Pinpoint the cell where the given text exists, returning its [X, Y] midpoint coordinate. 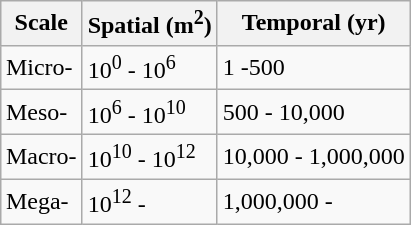
100 - 106 [150, 68]
1,000,000 - [314, 202]
10,000 - 1,000,000 [314, 156]
106 - 1010 [150, 112]
Micro- [41, 68]
Macro- [41, 156]
1012 - [150, 202]
500 - 10,000 [314, 112]
Meso- [41, 112]
Mega- [41, 202]
1010 - 1012 [150, 156]
1 -500 [314, 68]
Temporal (yr) [314, 24]
Spatial (m2) [150, 24]
Scale [41, 24]
